Return the (X, Y) coordinate for the center point of the cell that contains the specified text.  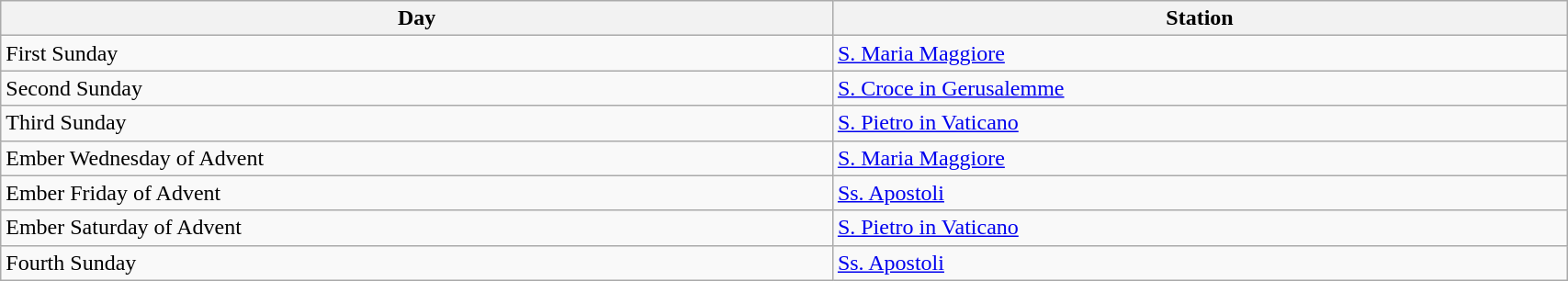
Third Sunday (417, 123)
Day (417, 18)
Ember Saturday of Advent (417, 228)
S. Croce in Gerusalemme (1200, 88)
First Sunday (417, 53)
Station (1200, 18)
Ember Friday of Advent (417, 193)
Second Sunday (417, 88)
Fourth Sunday (417, 263)
Ember Wednesday of Advent (417, 158)
